Return the [x, y] coordinate for the center point of the cell that contains the specified text.  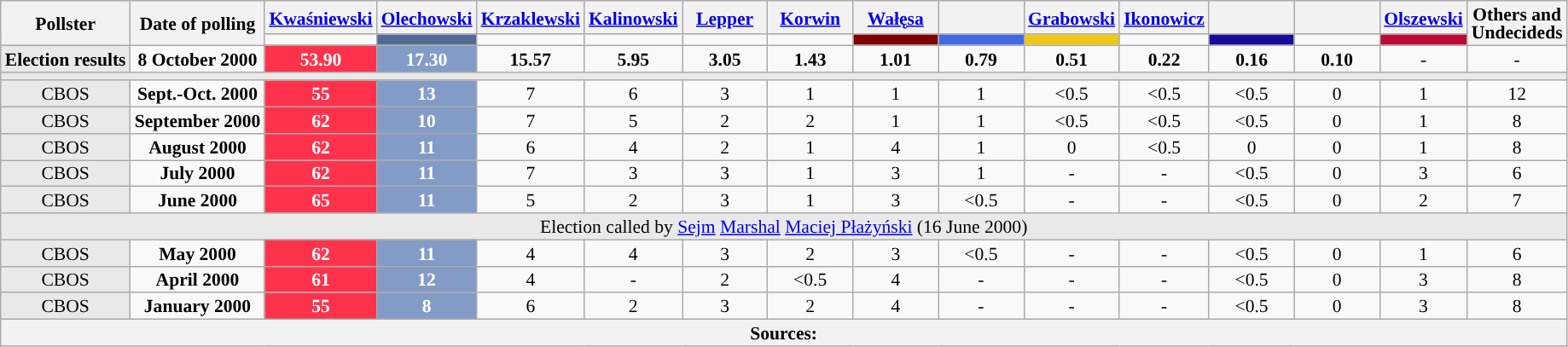
53.90 [321, 58]
0.16 [1251, 58]
17.30 [427, 58]
Krzaklewski [531, 17]
August 2000 [198, 147]
Pollster [66, 23]
15.57 [531, 58]
Sources: [784, 333]
0.79 [981, 58]
61 [321, 280]
Election results [66, 58]
Kwaśniewski [321, 17]
September 2000 [198, 121]
Olszewski [1423, 17]
May 2000 [198, 252]
0.22 [1164, 58]
Others andUndecideds [1517, 23]
0.51 [1071, 58]
Ikonowicz [1164, 17]
April 2000 [198, 280]
Date of polling [198, 23]
8 October 2000 [198, 58]
Olechowski [427, 17]
1.01 [896, 58]
1.43 [810, 58]
Grabowski [1071, 17]
Korwin [810, 17]
5.95 [633, 58]
Election called by Sejm Marshal Maciej Płażyński (16 June 2000) [784, 227]
10 [427, 121]
January 2000 [198, 307]
0.10 [1337, 58]
June 2000 [198, 200]
Sept.-Oct. 2000 [198, 94]
3.05 [725, 58]
65 [321, 200]
Kalinowski [633, 17]
13 [427, 94]
Wałęsa [896, 17]
Lepper [725, 17]
July 2000 [198, 174]
